Provide the (X, Y) coordinate of the cell's center where the given text is located.  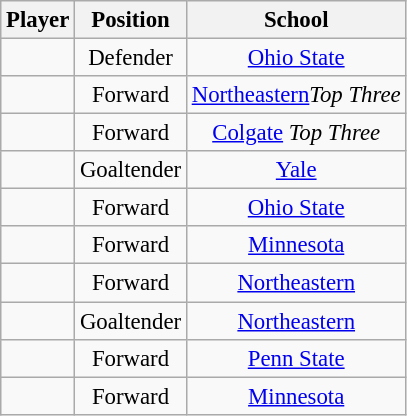
Yale (296, 170)
Position (131, 20)
Penn State (296, 358)
Player (38, 20)
Defender (131, 58)
NortheasternTop Three (296, 95)
School (296, 20)
Colgate Top Three (296, 133)
